Return the (X, Y) coordinate for the center point of the cell that contains the specified text.  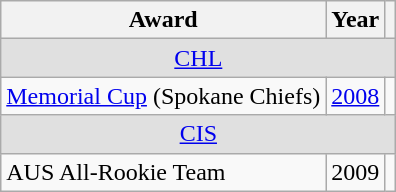
AUS All-Rookie Team (164, 172)
Memorial Cup (Spokane Chiefs) (164, 96)
CIS (198, 134)
Award (164, 20)
CHL (198, 58)
Year (356, 20)
2008 (356, 96)
2009 (356, 172)
